Search for the cell housing the specified text and yield its [X, Y] center coordinate. 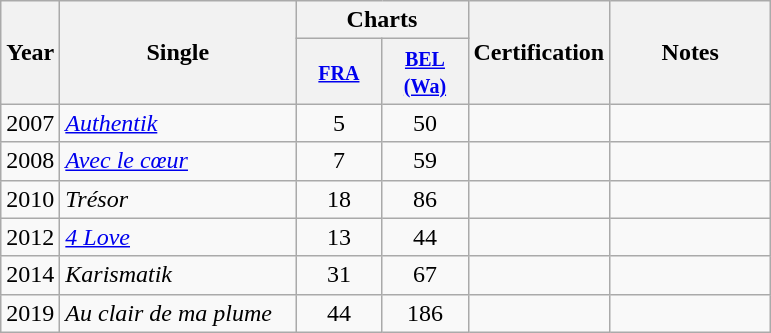
Au clair de ma plume [178, 313]
5 [339, 123]
Single [178, 52]
31 [339, 275]
FRA [339, 72]
4 Love [178, 237]
186 [425, 313]
Karismatik [178, 275]
Year [30, 52]
59 [425, 161]
7 [339, 161]
86 [425, 199]
2007 [30, 123]
67 [425, 275]
18 [339, 199]
BEL (Wa) [425, 72]
2019 [30, 313]
Trésor [178, 199]
2014 [30, 275]
2008 [30, 161]
Notes [690, 52]
Charts [382, 20]
Avec le cœur [178, 161]
2012 [30, 237]
Authentik [178, 123]
50 [425, 123]
13 [339, 237]
Certification [539, 52]
2010 [30, 199]
